Detect which cell encompasses the target text, then output its [X, Y] center coordinate. 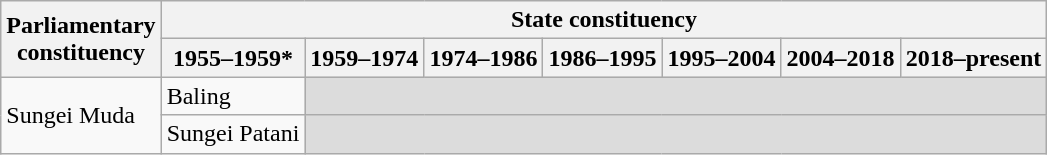
1974–1986 [484, 58]
2004–2018 [840, 58]
Parliamentaryconstituency [81, 39]
Sungei Patani [233, 134]
Sungei Muda [81, 115]
1986–1995 [602, 58]
2018–present [974, 58]
1955–1959* [233, 58]
State constituency [604, 20]
1995–2004 [722, 58]
1959–1974 [364, 58]
Baling [233, 96]
